Return the [X, Y] coordinate for the center point of the cell that contains the specified text.  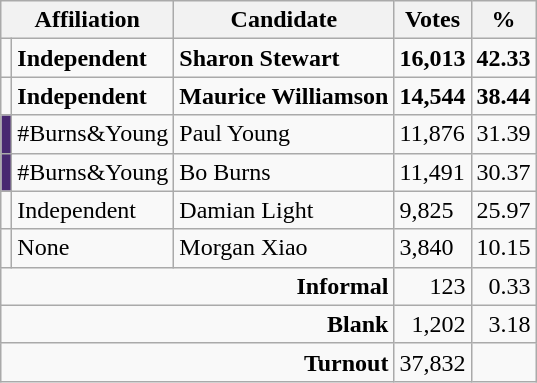
Paul Young [284, 134]
1,202 [432, 324]
Morgan Xiao [284, 248]
11,491 [432, 172]
Turnout [198, 362]
Maurice Williamson [284, 96]
Votes [432, 20]
31.39 [504, 134]
10.15 [504, 248]
None [93, 248]
Bo Burns [284, 172]
38.44 [504, 96]
Sharon Stewart [284, 58]
Candidate [284, 20]
11,876 [432, 134]
% [504, 20]
3,840 [432, 248]
25.97 [504, 210]
9,825 [432, 210]
16,013 [432, 58]
0.33 [504, 286]
123 [432, 286]
Affiliation [88, 20]
3.18 [504, 324]
30.37 [504, 172]
42.33 [504, 58]
Damian Light [284, 210]
Blank [198, 324]
37,832 [432, 362]
Informal [198, 286]
14,544 [432, 96]
